Return [x, y] of the center of cell containing provided text 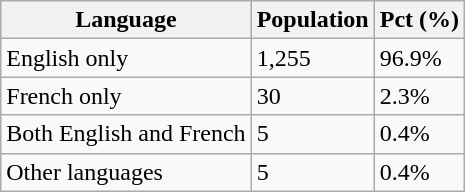
96.9% [419, 58]
English only [126, 58]
Other languages [126, 172]
Population [312, 20]
French only [126, 96]
Both English and French [126, 134]
Language [126, 20]
1,255 [312, 58]
30 [312, 96]
2.3% [419, 96]
Pct (%) [419, 20]
